Provide the [X, Y] coordinate of the cell's center where the given text is located.  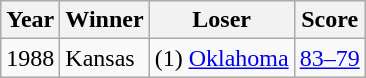
Score [330, 20]
Kansas [104, 58]
Winner [104, 20]
1988 [30, 58]
Year [30, 20]
Loser [222, 20]
(1) Oklahoma [222, 58]
83–79 [330, 58]
